Output the (X, Y) coordinate of the center of the cell containing the given text.  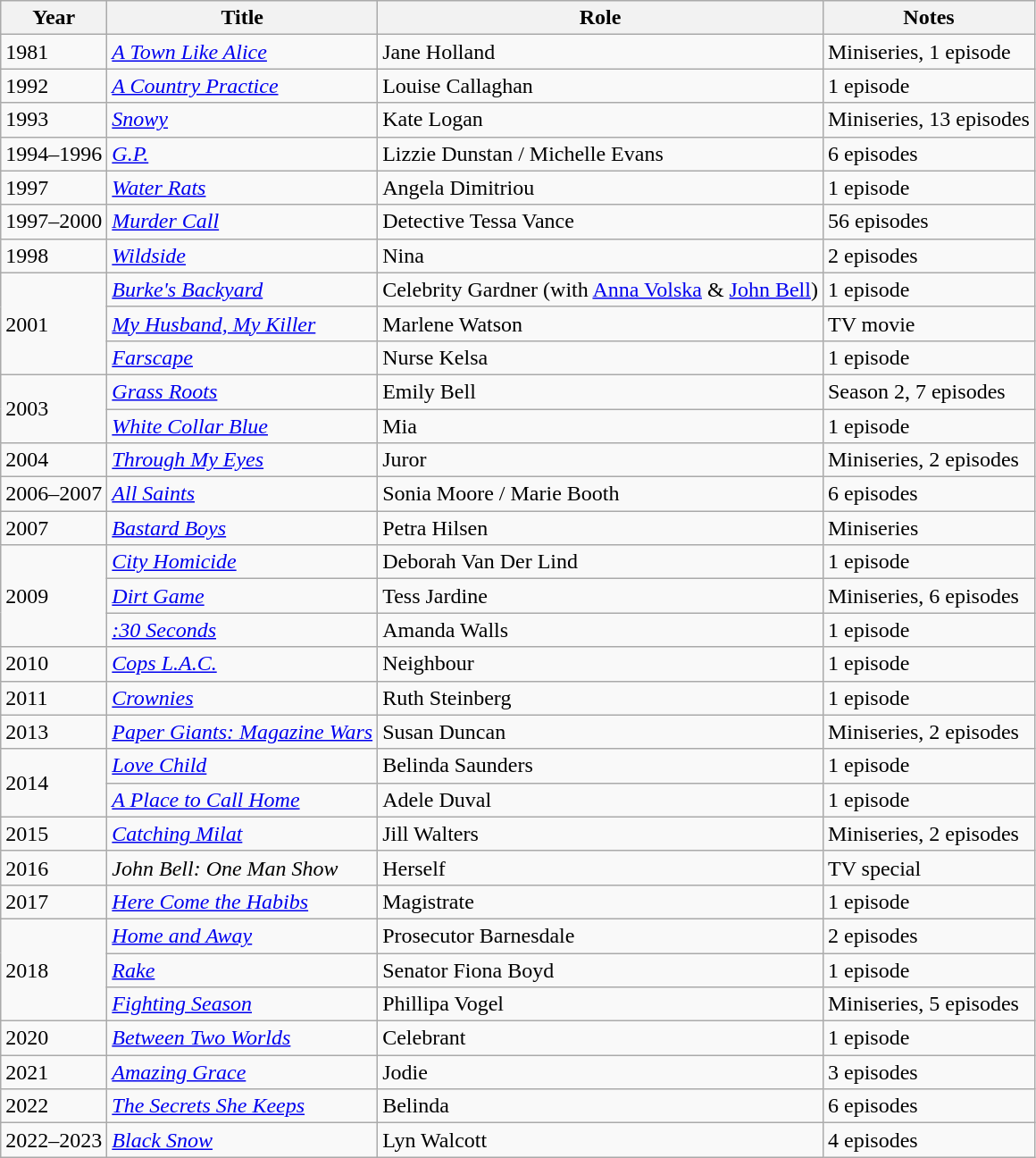
Miniseries, 1 episode (929, 52)
A Country Practice (243, 86)
Catching Milat (243, 834)
Cops L.A.C. (243, 664)
Tess Jardine (600, 596)
Belinda Saunders (600, 766)
56 episodes (929, 222)
Paper Giants: Magazine Wars (243, 732)
Jodie (600, 1072)
Adele Duval (600, 800)
Neighbour (600, 664)
2003 (54, 408)
Amanda Walls (600, 630)
1998 (54, 256)
1994–1996 (54, 154)
Susan Duncan (600, 732)
Juror (600, 460)
Senator Fiona Boyd (600, 969)
Marlene Watson (600, 323)
4 episodes (929, 1140)
3 episodes (929, 1072)
1997–2000 (54, 222)
Herself (600, 868)
Miniseries, 6 episodes (929, 596)
Dirt Game (243, 596)
2020 (54, 1038)
1993 (54, 120)
Crownies (243, 698)
Lizzie Dunstan / Michelle Evans (600, 154)
2001 (54, 323)
Phillipa Vogel (600, 1004)
2017 (54, 902)
Emily Bell (600, 391)
Burke's Backyard (243, 289)
2004 (54, 460)
2015 (54, 834)
John Bell: One Man Show (243, 868)
Detective Tessa Vance (600, 222)
Black Snow (243, 1140)
TV special (929, 868)
2013 (54, 732)
2016 (54, 868)
Title (243, 18)
Home and Away (243, 936)
Miniseries, 13 episodes (929, 120)
Petra Hilsen (600, 528)
TV movie (929, 323)
2021 (54, 1072)
Jane Holland (600, 52)
G.P. (243, 154)
Jill Walters (600, 834)
Celebrant (600, 1038)
Prosecutor Barnesdale (600, 936)
1992 (54, 86)
2018 (54, 969)
2009 (54, 596)
Between Two Worlds (243, 1038)
Season 2, 7 episodes (929, 391)
Amazing Grace (243, 1072)
Miniseries (929, 528)
Celebrity Gardner (with Anna Volska & John Bell) (600, 289)
2022–2023 (54, 1140)
A Place to Call Home (243, 800)
2014 (54, 783)
Nina (600, 256)
2007 (54, 528)
2011 (54, 698)
Rake (243, 969)
Year (54, 18)
All Saints (243, 494)
Notes (929, 18)
Mia (600, 426)
Lyn Walcott (600, 1140)
1997 (54, 188)
Murder Call (243, 222)
Angela Dimitriou (600, 188)
Kate Logan (600, 120)
White Collar Blue (243, 426)
Deborah Van Der Lind (600, 562)
My Husband, My Killer (243, 323)
Nurse Kelsa (600, 357)
Miniseries, 5 episodes (929, 1004)
Snowy (243, 120)
Farscape (243, 357)
1981 (54, 52)
Here Come the Habibs (243, 902)
2006–2007 (54, 494)
Ruth Steinberg (600, 698)
:30 Seconds (243, 630)
Love Child (243, 766)
Bastard Boys (243, 528)
Role (600, 18)
Fighting Season (243, 1004)
Through My Eyes (243, 460)
Wildside (243, 256)
City Homicide (243, 562)
2010 (54, 664)
Louise Callaghan (600, 86)
The Secrets She Keeps (243, 1106)
Water Rats (243, 188)
Sonia Moore / Marie Booth (600, 494)
Grass Roots (243, 391)
Magistrate (600, 902)
A Town Like Alice (243, 52)
2022 (54, 1106)
Belinda (600, 1106)
